Return the (X, Y) coordinate for the center point of the cell that contains the specified text.  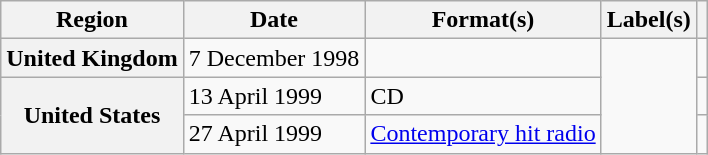
Label(s) (648, 20)
Contemporary hit radio (483, 134)
Region (92, 20)
7 December 1998 (274, 58)
United Kingdom (92, 58)
27 April 1999 (274, 134)
Date (274, 20)
CD (483, 96)
United States (92, 115)
13 April 1999 (274, 96)
Format(s) (483, 20)
